Pinpoint the cell where the given text exists, returning its (x, y) midpoint coordinate. 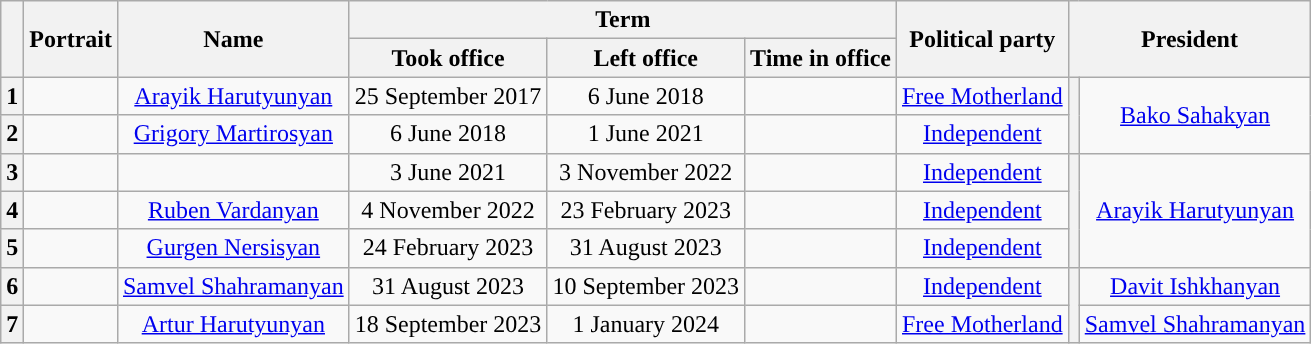
Time in office (821, 58)
1 January 2024 (646, 324)
Left office (646, 58)
Grigory Martirosyan (233, 134)
6 (12, 286)
Portrait (71, 39)
7 (12, 324)
23 February 2023 (646, 210)
Took office (448, 58)
Artur Harutyunyan (233, 324)
Davit Ishkhanyan (1195, 286)
3 June 2021 (448, 172)
Bako Sahakyan (1195, 115)
5 (12, 248)
3 November 2022 (646, 172)
10 September 2023 (646, 286)
1 (12, 96)
2 (12, 134)
Political party (982, 39)
18 September 2023 (448, 324)
Term (622, 20)
24 February 2023 (448, 248)
25 September 2017 (448, 96)
Ruben Vardanyan (233, 210)
1 June 2021 (646, 134)
Name (233, 39)
President (1190, 39)
4 November 2022 (448, 210)
Gurgen Nersisyan (233, 248)
3 (12, 172)
4 (12, 210)
